Locate the cell with the specified text and output its (X, Y) center coordinate. 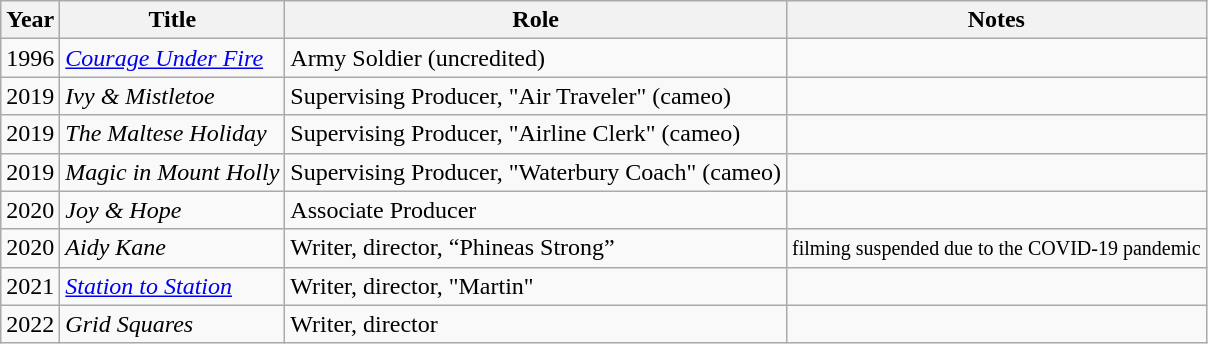
Supervising Producer, "Airline Clerk" (cameo) (536, 134)
Year (30, 20)
Courage Under Fire (172, 58)
Joy & Hope (172, 210)
Grid Squares (172, 324)
Magic in Mount Holly (172, 172)
Ivy & Mistletoe (172, 96)
2022 (30, 324)
Army Soldier (uncredited) (536, 58)
Station to Station (172, 286)
2021 (30, 286)
Supervising Producer, "Waterbury Coach" (cameo) (536, 172)
Writer, director (536, 324)
Title (172, 20)
Supervising Producer, "Air Traveler" (cameo) (536, 96)
Notes (996, 20)
Associate Producer (536, 210)
Writer, director, "Martin" (536, 286)
1996 (30, 58)
filming suspended due to the COVID-19 pandemic (996, 248)
Writer, director, “Phineas Strong” (536, 248)
Role (536, 20)
The Maltese Holiday (172, 134)
Aidy Kane (172, 248)
